Detect which cell encompasses the target text, then output its [x, y] center coordinate. 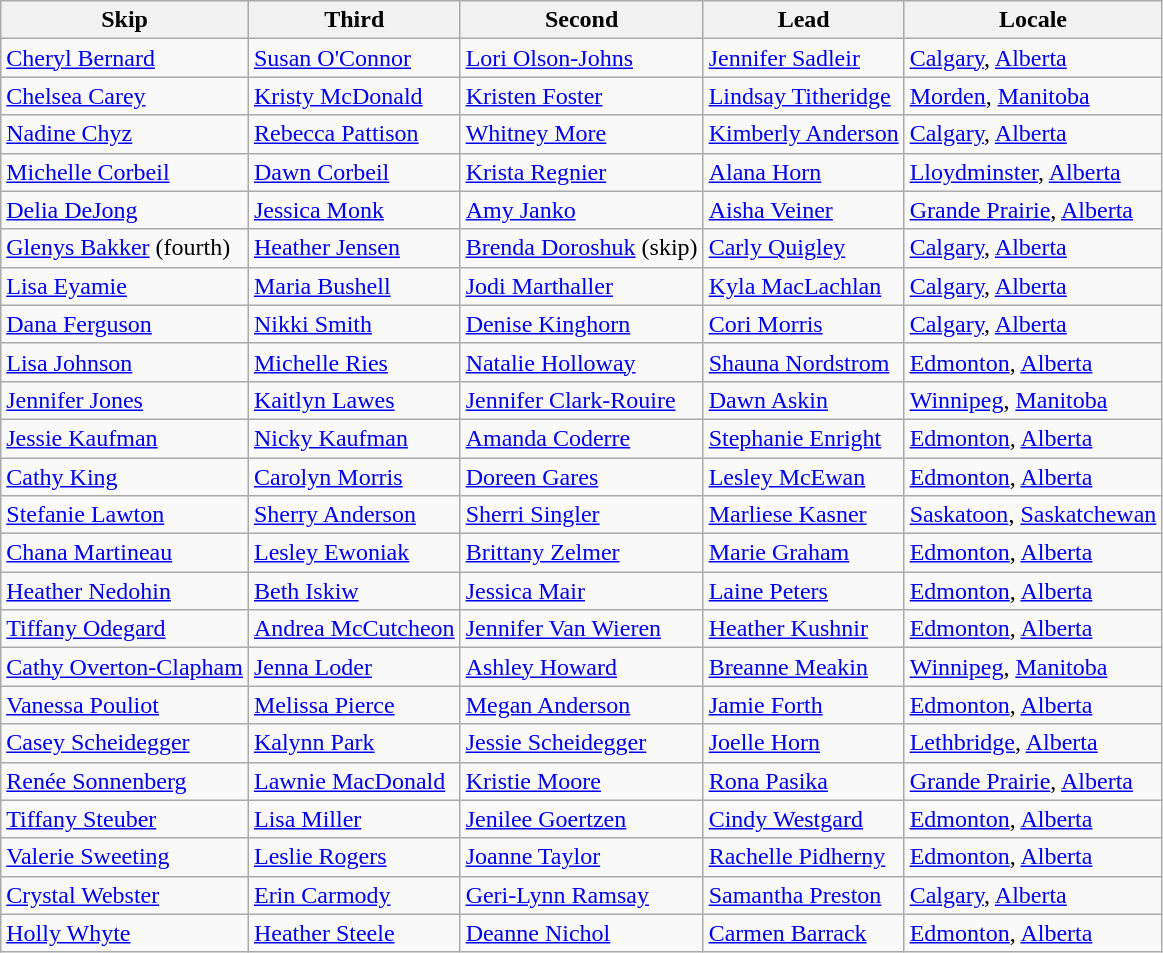
Sherri Singler [582, 515]
Jessie Scheidegger [582, 743]
Whitney More [582, 134]
Jodi Marthaller [582, 286]
Rona Pasika [804, 781]
Jessica Mair [582, 591]
Natalie Holloway [582, 362]
Amy Janko [582, 210]
Jenna Loder [354, 667]
Carly Quigley [804, 248]
Chana Martineau [125, 553]
Lisa Eyamie [125, 286]
Krista Regnier [582, 172]
Second [582, 20]
Alana Horn [804, 172]
Jennifer Sadleir [804, 58]
Jessica Monk [354, 210]
Dawn Corbeil [354, 172]
Megan Anderson [582, 705]
Valerie Sweeting [125, 857]
Kristie Moore [582, 781]
Carolyn Morris [354, 477]
Lead [804, 20]
Maria Bushell [354, 286]
Chelsea Carey [125, 96]
Lisa Johnson [125, 362]
Tiffany Steuber [125, 819]
Lisa Miller [354, 819]
Jennifer Jones [125, 400]
Casey Scheidegger [125, 743]
Shauna Nordstrom [804, 362]
Denise Kinghorn [582, 324]
Third [354, 20]
Stephanie Enright [804, 438]
Cheryl Bernard [125, 58]
Holly Whyte [125, 933]
Vanessa Pouliot [125, 705]
Morden, Manitoba [1033, 96]
Marie Graham [804, 553]
Marliese Kasner [804, 515]
Rebecca Pattison [354, 134]
Beth Iskiw [354, 591]
Lesley McEwan [804, 477]
Glenys Bakker (fourth) [125, 248]
Kaitlyn Lawes [354, 400]
Cindy Westgard [804, 819]
Geri-Lynn Ramsay [582, 895]
Carmen Barrack [804, 933]
Jessie Kaufman [125, 438]
Erin Carmody [354, 895]
Heather Kushnir [804, 629]
Cathy Overton-Clapham [125, 667]
Tiffany Odegard [125, 629]
Joelle Horn [804, 743]
Samantha Preston [804, 895]
Cathy King [125, 477]
Michelle Ries [354, 362]
Dana Ferguson [125, 324]
Jennifer Clark-Rouire [582, 400]
Joanne Taylor [582, 857]
Aisha Veiner [804, 210]
Jennifer Van Wieren [582, 629]
Stefanie Lawton [125, 515]
Michelle Corbeil [125, 172]
Nicky Kaufman [354, 438]
Deanne Nichol [582, 933]
Heather Jensen [354, 248]
Lethbridge, Alberta [1033, 743]
Cori Morris [804, 324]
Skip [125, 20]
Susan O'Connor [354, 58]
Crystal Webster [125, 895]
Lori Olson-Johns [582, 58]
Ashley Howard [582, 667]
Kalynn Park [354, 743]
Rachelle Pidherny [804, 857]
Breanne Meakin [804, 667]
Doreen Gares [582, 477]
Lloydminster, Alberta [1033, 172]
Heather Nedohin [125, 591]
Lawnie MacDonald [354, 781]
Heather Steele [354, 933]
Saskatoon, Saskatchewan [1033, 515]
Dawn Askin [804, 400]
Kristy McDonald [354, 96]
Nikki Smith [354, 324]
Brittany Zelmer [582, 553]
Brenda Doroshuk (skip) [582, 248]
Nadine Chyz [125, 134]
Lesley Ewoniak [354, 553]
Kyla MacLachlan [804, 286]
Amanda Coderre [582, 438]
Lindsay Titheridge [804, 96]
Leslie Rogers [354, 857]
Andrea McCutcheon [354, 629]
Delia DeJong [125, 210]
Renée Sonnenberg [125, 781]
Jenilee Goertzen [582, 819]
Kristen Foster [582, 96]
Jamie Forth [804, 705]
Laine Peters [804, 591]
Kimberly Anderson [804, 134]
Melissa Pierce [354, 705]
Locale [1033, 20]
Sherry Anderson [354, 515]
